Determine the (x, y) coordinate at the center of the cell enclosing the given text.  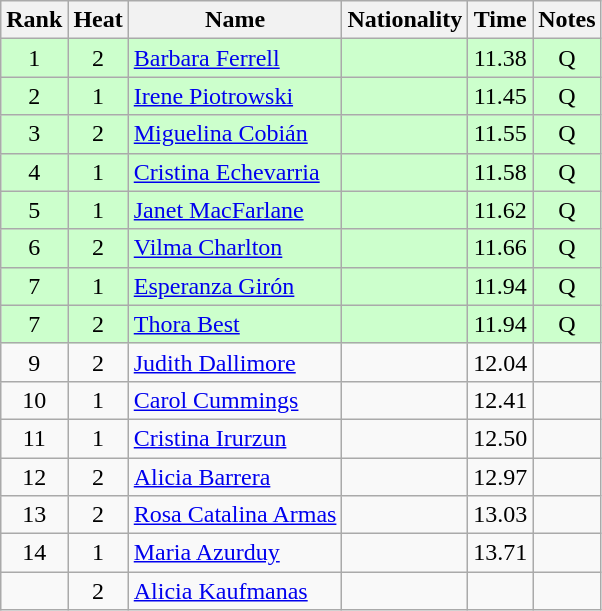
Esperanza Girón (235, 286)
Carol Cummings (235, 400)
12.41 (500, 400)
14 (34, 553)
11 (34, 438)
12 (34, 477)
Alicia Kaufmanas (235, 591)
9 (34, 362)
Irene Piotrowski (235, 96)
3 (34, 134)
11.66 (500, 248)
Maria Azurduy (235, 553)
Miguelina Cobián (235, 134)
Barbara Ferrell (235, 58)
Cristina Echevarria (235, 172)
Vilma Charlton (235, 248)
Notes (567, 20)
Nationality (405, 20)
6 (34, 248)
11.38 (500, 58)
13 (34, 515)
Judith Dallimore (235, 362)
11.45 (500, 96)
11.62 (500, 210)
Alicia Barrera (235, 477)
Janet MacFarlane (235, 210)
12.04 (500, 362)
Time (500, 20)
Cristina Irurzun (235, 438)
4 (34, 172)
5 (34, 210)
11.55 (500, 134)
12.50 (500, 438)
13.71 (500, 553)
Rosa Catalina Armas (235, 515)
10 (34, 400)
Thora Best (235, 324)
13.03 (500, 515)
11.58 (500, 172)
12.97 (500, 477)
Name (235, 20)
Rank (34, 20)
Heat (98, 20)
